Detect which cell encompasses the target text, then output its [x, y] center coordinate. 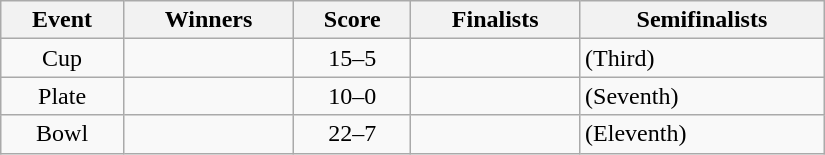
10–0 [352, 96]
15–5 [352, 58]
Plate [62, 96]
(Eleventh) [702, 134]
Winners [208, 20]
Event [62, 20]
Score [352, 20]
Semifinalists [702, 20]
Bowl [62, 134]
Finalists [496, 20]
(Seventh) [702, 96]
(Third) [702, 58]
22–7 [352, 134]
Cup [62, 58]
